Detect which cell encompasses the target text, then output its (X, Y) center coordinate. 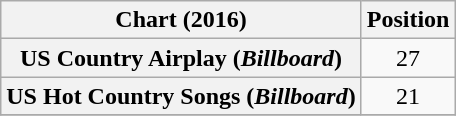
US Country Airplay (Billboard) (181, 58)
27 (408, 58)
Chart (2016) (181, 20)
US Hot Country Songs (Billboard) (181, 96)
Position (408, 20)
21 (408, 96)
